Find where the given text appears and provide that cell's center as (x, y) coordinate. 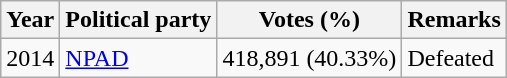
Year (30, 20)
Remarks (454, 20)
2014 (30, 58)
Political party (138, 20)
NPAD (138, 58)
Votes (%) (310, 20)
Defeated (454, 58)
418,891 (40.33%) (310, 58)
